Extract the (x, y) coordinate from the center of the cell holding the provided text.  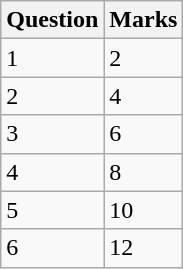
8 (144, 172)
5 (52, 210)
10 (144, 210)
Question (52, 20)
3 (52, 134)
1 (52, 58)
Marks (144, 20)
12 (144, 248)
